Search for the cell housing the specified text and yield its [X, Y] center coordinate. 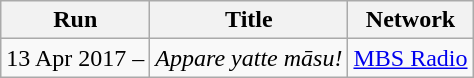
Appare yatte māsu! [249, 58]
MBS Radio [410, 58]
13 Apr 2017 – [76, 58]
Title [249, 20]
Run [76, 20]
Network [410, 20]
